For the text-containing cell, return its midpoint in (x, y) coordinate format. 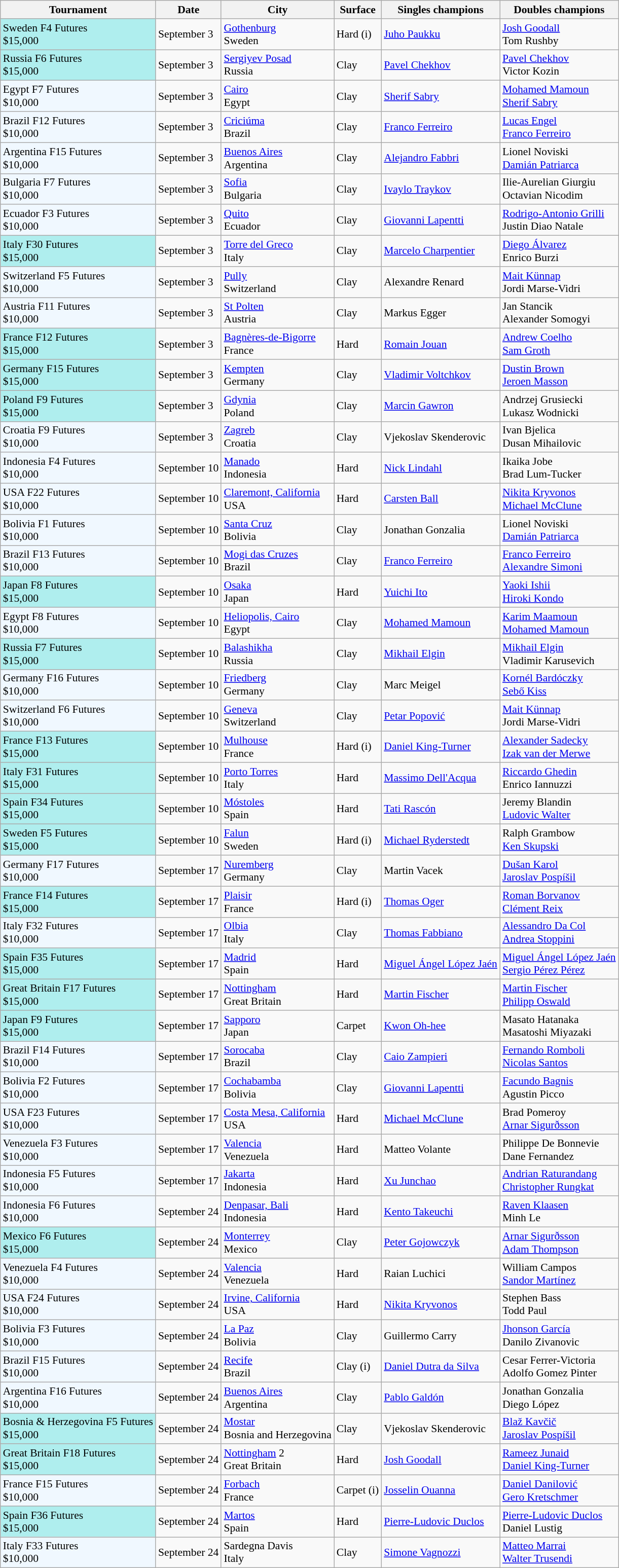
GenevaSwitzerland (277, 716)
Brazil F15 Futures$10,000 (78, 1367)
Thomas Oger (441, 901)
Caio Zampieri (441, 1056)
Josselin Ouanna (441, 1490)
Japan F9 Futures$15,000 (78, 1026)
GdyniaPoland (277, 406)
Jhonson García Danilo Zivanovic (559, 1335)
NurembergGermany (277, 871)
Juho Paukku (441, 34)
SofiaBulgaria (277, 189)
Mexico F6 Futures$15,000 (78, 1243)
Argentina F16 Futures$10,000 (78, 1397)
Roman Borvanov Clément Reix (559, 901)
Petar Popović (441, 716)
Carpet (i) (358, 1490)
Simone Vagnozzi (441, 1552)
Croatia F9 Futures$10,000 (78, 437)
Bagnères-de-BigorreFrance (277, 344)
Nottingham 2Great Britain (277, 1460)
Singles champions (441, 10)
GothenburgSweden (277, 34)
FalunSweden (277, 840)
Spain F36 Futures$15,000 (78, 1522)
Bolivia F1 Futures$10,000 (78, 530)
City (277, 10)
CairoEgypt (277, 96)
Italy F30 Futures$15,000 (78, 251)
Arnar Sigurðsson Adam Thompson (559, 1243)
Italy F33 Futures$10,000 (78, 1552)
Great Britain F18 Futures$15,000 (78, 1460)
Philippe De Bonnevie Dane Fernandez (559, 1150)
BalashikhaRussia (277, 654)
Clay (i) (358, 1367)
Nikita Kryvonos (441, 1305)
Germany F15 Futures$15,000 (78, 375)
Dušan Karol Jaroslav Pospíšil (559, 871)
Doubles champions (559, 10)
Indonesia F4 Futures$10,000 (78, 468)
Sergiyev PosadRussia (277, 65)
ZagrebCroatia (277, 437)
Bulgaria F7 Futures$10,000 (78, 189)
France F12 Futures$15,000 (78, 344)
Pierre-Ludovic Duclos Daniel Lustig (559, 1522)
USA F23 Futures$10,000 (78, 1118)
Andrew Coelho Sam Groth (559, 344)
KemptenGermany (277, 375)
Daniel Danilović Gero Kretschmer (559, 1490)
Tournament (78, 10)
Switzerland F6 Futures$10,000 (78, 716)
Riccardo Ghedin Enrico Iannuzzi (559, 778)
Austria F11 Futures$10,000 (78, 313)
Blaž Kavčič Jaroslav Pospíšil (559, 1429)
Surface (358, 10)
Yaoki Ishii Hiroki Kondo (559, 592)
PlaisirFrance (277, 901)
Sweden F4 Futures$15,000 (78, 34)
Vladimir Voltchkov (441, 375)
Yuichi Ito (441, 592)
Masato Hatanaka Masatoshi Miyazaki (559, 1026)
OsakaJapan (277, 592)
Rameez Junaid Daniel King-Turner (559, 1460)
Marcin Gawron (441, 406)
Andrzej Grusiecki Lukasz Wodnicki (559, 406)
Mikhail Elgin Vladimir Karusevich (559, 654)
Jonathan Gonzalia Diego López (559, 1397)
Marc Meigel (441, 684)
Egypt F7 Futures$10,000 (78, 96)
Daniel Dutra da Silva (441, 1367)
Ecuador F3 Futures$10,000 (78, 220)
France F13 Futures$15,000 (78, 747)
Sardegna DavisItaly (277, 1552)
Josh Goodall Tom Rushby (559, 34)
Date (189, 10)
MonterreyMexico (277, 1243)
JakartaIndonesia (277, 1180)
Bosnia & Herzegovina F5 Futures$15,000 (78, 1429)
ForbachFrance (277, 1490)
Bolivia F3 Futures$10,000 (78, 1335)
Martin Vacek (441, 871)
Switzerland F5 Futures$10,000 (78, 282)
Claremont, CaliforniaUSA (277, 499)
FriedbergGermany (277, 684)
Alexandre Renard (441, 282)
Sherif Sabry (441, 96)
Ilie-Aurelian Giurgiu Octavian Nicodim (559, 189)
Fernando Romboli Nicolas Santos (559, 1056)
Kwon Oh-hee (441, 1026)
Sweden F5 Futures$15,000 (78, 840)
Russia F6 Futures$15,000 (78, 65)
CriciúmaBrazil (277, 127)
Denpasar, BaliIndonesia (277, 1212)
Brazil F12 Futures$10,000 (78, 127)
Kornél Bardóczky Sebő Kiss (559, 684)
France F14 Futures$15,000 (78, 901)
USA F24 Futures$10,000 (78, 1305)
Germany F16 Futures$10,000 (78, 684)
Heliopolis, CairoEgypt (277, 623)
Facundo Bagnis Agustin Picco (559, 1088)
Argentina F15 Futures$10,000 (78, 158)
St PoltenAustria (277, 313)
SapporoJapan (277, 1026)
CochabambaBolivia (277, 1088)
Germany F17 Futures$10,000 (78, 871)
Egypt F8 Futures$10,000 (78, 623)
Great Britain F17 Futures$15,000 (78, 995)
Ivan Bjelica Dusan Mihailovic (559, 437)
Pavel Chekhov (441, 65)
Andrian Raturandang Christopher Rungkat (559, 1180)
Michael McClune (441, 1118)
Tati Rascón (441, 809)
William Campos Sandor Martínez (559, 1273)
Stephen Bass Todd Paul (559, 1305)
Matteo Marrai Walter Trusendi (559, 1552)
Brazil F14 Futures$10,000 (78, 1056)
Mohamed Mamoun (441, 623)
Costa Mesa, CaliforniaUSA (277, 1118)
OlbiaItaly (277, 933)
Ikaika Jobe Brad Lum-Tucker (559, 468)
Diego Álvarez Enrico Burzi (559, 251)
Brazil F13 Futures$10,000 (78, 561)
Xu Junchao (441, 1180)
Jonathan Gonzalia (441, 530)
Martin Fischer Philipp Oswald (559, 995)
Martin Fischer (441, 995)
Pablo Galdón (441, 1397)
Massimo Dell'Acqua (441, 778)
La PazBolivia (277, 1335)
Nikita Kryvonos Michael McClune (559, 499)
Russia F7 Futures$15,000 (78, 654)
ManadoIndonesia (277, 468)
PullySwitzerland (277, 282)
Porto TorresItaly (277, 778)
MadridSpain (277, 964)
Cesar Ferrer-Victoria Adolfo Gomez Pinter (559, 1367)
Japan F8 Futures$15,000 (78, 592)
Santa CruzBolivia (277, 530)
Dustin Brown Jeroen Masson (559, 375)
Jeremy Blandin Ludovic Walter (559, 809)
Indonesia F6 Futures$10,000 (78, 1212)
Jan Stancik Alexander Somogyi (559, 313)
Karim Maamoun Mohamed Mamoun (559, 623)
Irvine, CaliforniaUSA (277, 1305)
Torre del GrecoItaly (277, 251)
MulhouseFrance (277, 747)
Pierre-Ludovic Duclos (441, 1522)
Thomas Fabbiano (441, 933)
Lucas Engel Franco Ferreiro (559, 127)
Italy F32 Futures$10,000 (78, 933)
Romain Jouan (441, 344)
France F15 Futures$10,000 (78, 1490)
Kento Takeuchi (441, 1212)
Daniel King-Turner (441, 747)
Rodrigo-Antonio Grilli Justin Diao Natale (559, 220)
Spain F34 Futures$15,000 (78, 809)
Raven Klaasen Minh Le (559, 1212)
Carpet (358, 1026)
Ralph Grambow Ken Skupski (559, 840)
SorocabaBrazil (277, 1056)
QuitoEcuador (277, 220)
MóstolesSpain (277, 809)
Indonesia F5 Futures$10,000 (78, 1180)
Alejandro Fabbri (441, 158)
Pavel Chekhov Victor Kozin (559, 65)
Raian Luchici (441, 1273)
MartosSpain (277, 1522)
Franco Ferreiro Alexandre Simoni (559, 561)
Michael Ryderstedt (441, 840)
Bolivia F2 Futures$10,000 (78, 1088)
NottinghamGreat Britain (277, 995)
Nick Lindahl (441, 468)
Mogi das CruzesBrazil (277, 561)
Brad Pomeroy Arnar Sigurðsson (559, 1118)
Carsten Ball (441, 499)
Markus Egger (441, 313)
USA F22 Futures$10,000 (78, 499)
MostarBosnia and Herzegovina (277, 1429)
Alessandro Da Col Andrea Stoppini (559, 933)
Peter Gojowczyk (441, 1243)
Guillermo Carry (441, 1335)
Spain F35 Futures$15,000 (78, 964)
Josh Goodall (441, 1460)
Venezuela F4 Futures$10,000 (78, 1273)
Ivaylo Traykov (441, 189)
RecifeBrazil (277, 1367)
Italy F31 Futures$15,000 (78, 778)
Alexander Sadecky Izak van der Merwe (559, 747)
Matteo Volante (441, 1150)
Mohamed Mamoun Sherif Sabry (559, 96)
Poland F9 Futures$15,000 (78, 406)
Miguel Ángel López Jaén Sergio Pérez Pérez (559, 964)
Miguel Ángel López Jaén (441, 964)
Marcelo Charpentier (441, 251)
Venezuela F3 Futures$10,000 (78, 1150)
Mikhail Elgin (441, 654)
